Extract the (X, Y) coordinate from the center of the cell holding the provided text.  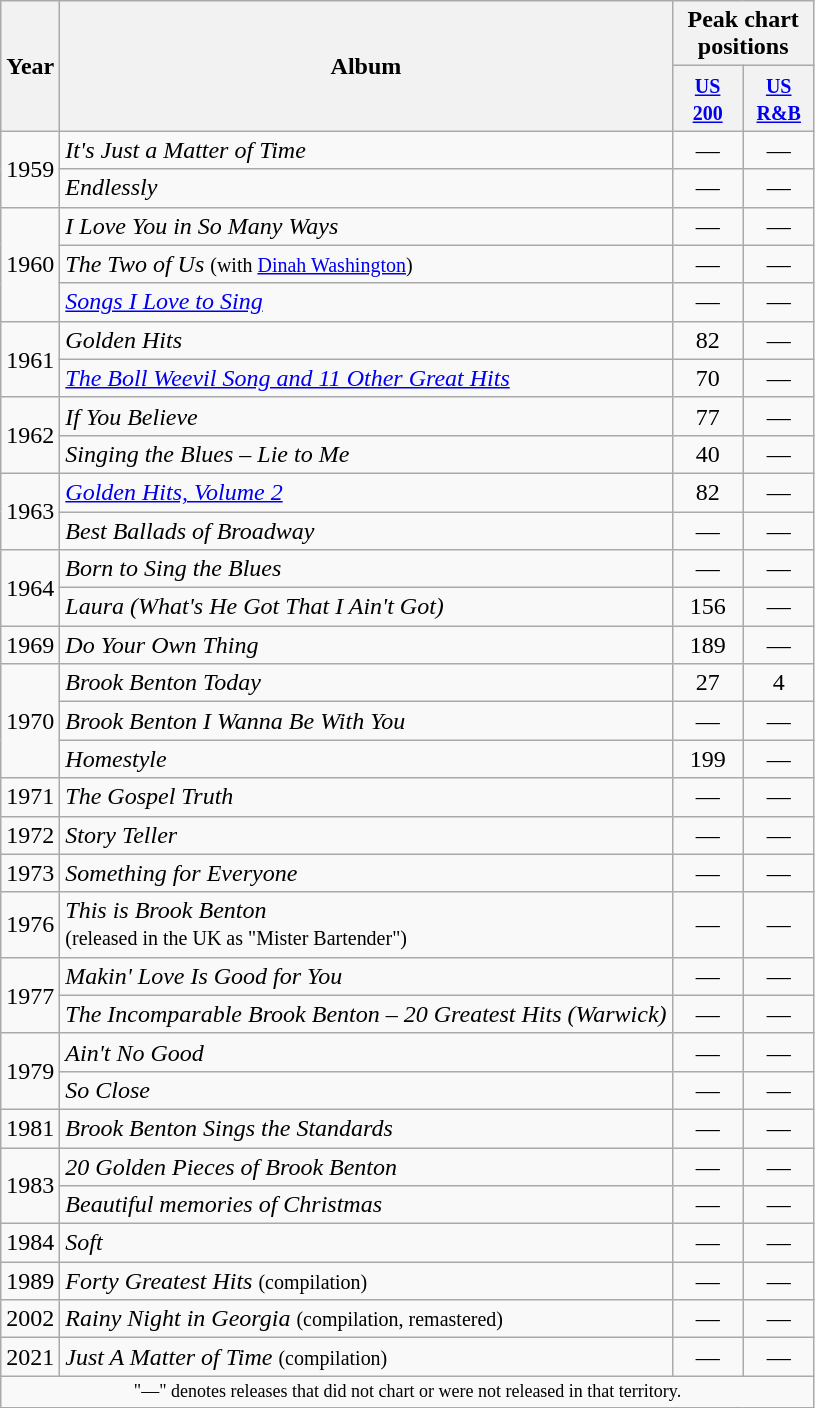
Rainy Night in Georgia (compilation, remastered) (366, 1319)
US 200 (708, 98)
1960 (30, 264)
Something for Everyone (366, 873)
2021 (30, 1357)
Beautiful memories of Christmas (366, 1205)
1964 (30, 588)
The Incomparable Brook Benton – 20 Greatest Hits (Warwick) (366, 1014)
Laura (What's He Got That I Ain't Got) (366, 607)
1970 (30, 721)
70 (708, 378)
1962 (30, 435)
1979 (30, 1071)
If You Believe (366, 416)
1971 (30, 797)
20 Golden Pieces of Brook Benton (366, 1167)
Songs I Love to Sing (366, 302)
Brook Benton Sings the Standards (366, 1128)
Homestyle (366, 759)
Brook Benton Today (366, 683)
Story Teller (366, 835)
Singing the Blues – Lie to Me (366, 454)
1972 (30, 835)
4 (778, 683)
US R&B (778, 98)
Just A Matter of Time (compilation) (366, 1357)
1983 (30, 1186)
1981 (30, 1128)
27 (708, 683)
"—" denotes releases that did not chart or were not released in that territory. (408, 1392)
1963 (30, 511)
1961 (30, 359)
156 (708, 607)
Born to Sing the Blues (366, 569)
Endlessly (366, 188)
Ain't No Good (366, 1052)
1976 (30, 924)
199 (708, 759)
1973 (30, 873)
2002 (30, 1319)
Makin' Love Is Good for You (366, 976)
I Love You in So Many Ways (366, 226)
The Gospel Truth (366, 797)
Year (30, 66)
It's Just a Matter of Time (366, 150)
1977 (30, 995)
So Close (366, 1090)
The Boll Weevil Song and 11 Other Great Hits (366, 378)
Do Your Own Thing (366, 645)
This is Brook Benton(released in the UK as "Mister Bartender") (366, 924)
1969 (30, 645)
Brook Benton I Wanna Be With You (366, 721)
Peak chart positions (743, 34)
1959 (30, 169)
The Two of Us (with Dinah Washington) (366, 264)
Album (366, 66)
Golden Hits, Volume 2 (366, 492)
40 (708, 454)
Soft (366, 1243)
189 (708, 645)
1984 (30, 1243)
Golden Hits (366, 340)
1989 (30, 1281)
77 (708, 416)
Forty Greatest Hits (compilation) (366, 1281)
Best Ballads of Broadway (366, 531)
